Detect which cell encompasses the target text, then output its (x, y) center coordinate. 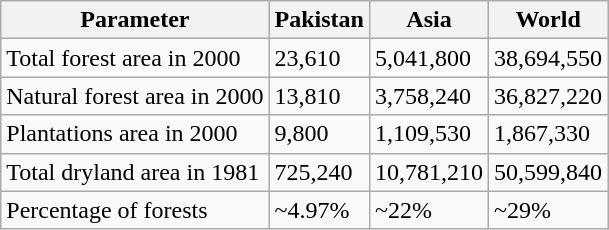
Percentage of forests (135, 210)
Parameter (135, 20)
5,041,800 (428, 58)
World (548, 20)
Total dryland area in 1981 (135, 172)
~22% (428, 210)
Asia (428, 20)
1,109,530 (428, 134)
725,240 (319, 172)
3,758,240 (428, 96)
Pakistan (319, 20)
Total forest area in 2000 (135, 58)
23,610 (319, 58)
13,810 (319, 96)
Plantations area in 2000 (135, 134)
36,827,220 (548, 96)
10,781,210 (428, 172)
Natural forest area in 2000 (135, 96)
~29% (548, 210)
~4.97% (319, 210)
38,694,550 (548, 58)
1,867,330 (548, 134)
50,599,840 (548, 172)
9,800 (319, 134)
